Pinpoint the cell where the given text exists, returning its (X, Y) midpoint coordinate. 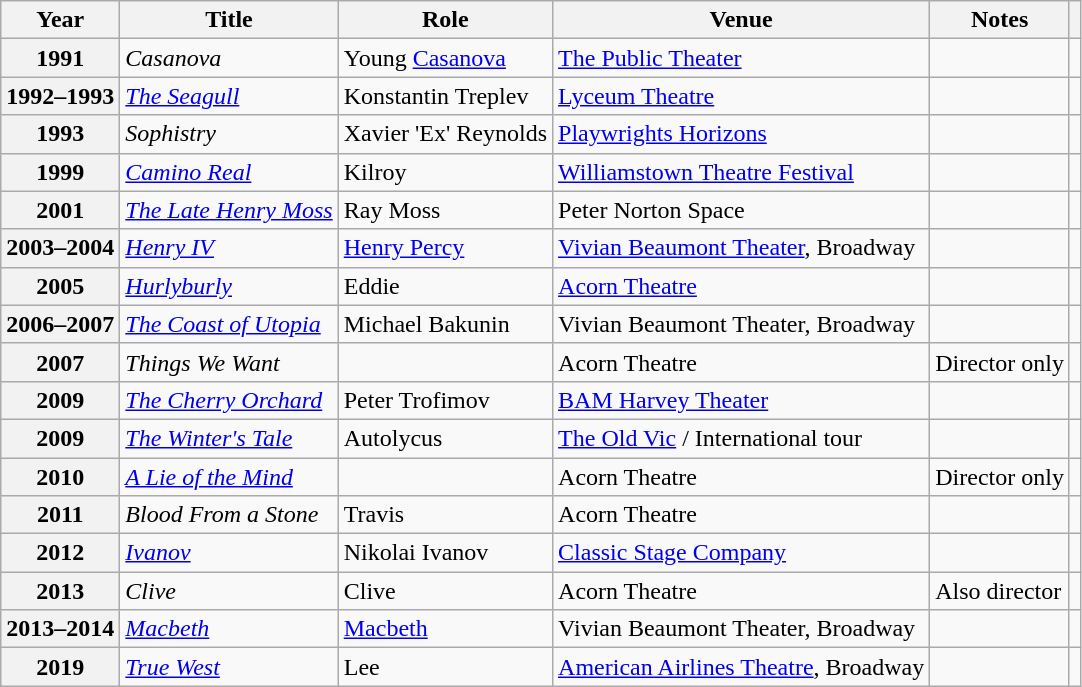
Blood From a Stone (229, 515)
Hurlyburly (229, 286)
Camino Real (229, 172)
2011 (60, 515)
2005 (60, 286)
The Seagull (229, 96)
Kilroy (445, 172)
Henry IV (229, 248)
Things We Want (229, 362)
Peter Norton Space (742, 210)
Sophistry (229, 134)
Casanova (229, 58)
The Coast of Utopia (229, 324)
2001 (60, 210)
Williamstown Theatre Festival (742, 172)
1993 (60, 134)
Michael Bakunin (445, 324)
Also director (1000, 591)
Classic Stage Company (742, 553)
A Lie of the Mind (229, 477)
2013 (60, 591)
Peter Trofimov (445, 400)
Xavier 'Ex' Reynolds (445, 134)
Autolycus (445, 438)
Role (445, 20)
Lyceum Theatre (742, 96)
Year (60, 20)
Playwrights Horizons (742, 134)
Ivanov (229, 553)
Venue (742, 20)
2007 (60, 362)
The Old Vic / International tour (742, 438)
American Airlines Theatre, Broadway (742, 667)
Title (229, 20)
Nikolai Ivanov (445, 553)
Henry Percy (445, 248)
The Public Theater (742, 58)
2006–2007 (60, 324)
Notes (1000, 20)
2010 (60, 477)
The Cherry Orchard (229, 400)
2012 (60, 553)
1991 (60, 58)
Ray Moss (445, 210)
2013–2014 (60, 629)
2003–2004 (60, 248)
Young Casanova (445, 58)
Lee (445, 667)
The Late Henry Moss (229, 210)
Eddie (445, 286)
True West (229, 667)
Konstantin Treplev (445, 96)
BAM Harvey Theater (742, 400)
1992–1993 (60, 96)
The Winter's Tale (229, 438)
2019 (60, 667)
1999 (60, 172)
Travis (445, 515)
